Determine the [x, y] coordinate at the center of the cell enclosing the given text.  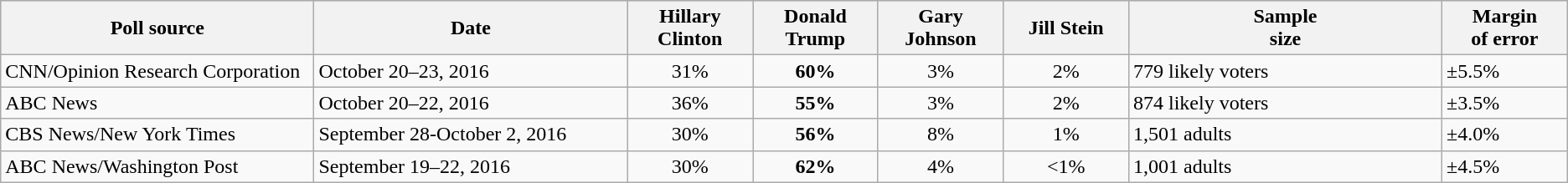
<1% [1066, 166]
Donald Trump [816, 28]
1,001 adults [1285, 166]
Gary Johnson [941, 28]
September 28-October 2, 2016 [471, 135]
55% [816, 103]
874 likely voters [1285, 103]
Marginof error [1505, 28]
31% [690, 71]
4% [941, 166]
±5.5% [1505, 71]
October 20–22, 2016 [471, 103]
ABC News [157, 103]
56% [816, 135]
±4.0% [1505, 135]
Jill Stein [1066, 28]
1,501 adults [1285, 135]
ABC News/Washington Post [157, 166]
CBS News/New York Times [157, 135]
October 20–23, 2016 [471, 71]
Poll source [157, 28]
±3.5% [1505, 103]
September 19–22, 2016 [471, 166]
779 likely voters [1285, 71]
±4.5% [1505, 166]
Hillary Clinton [690, 28]
60% [816, 71]
62% [816, 166]
8% [941, 135]
Samplesize [1285, 28]
Date [471, 28]
36% [690, 103]
1% [1066, 135]
CNN/Opinion Research Corporation [157, 71]
